Identify which cell holds the provided text, then report its [x, y] central coordinate. 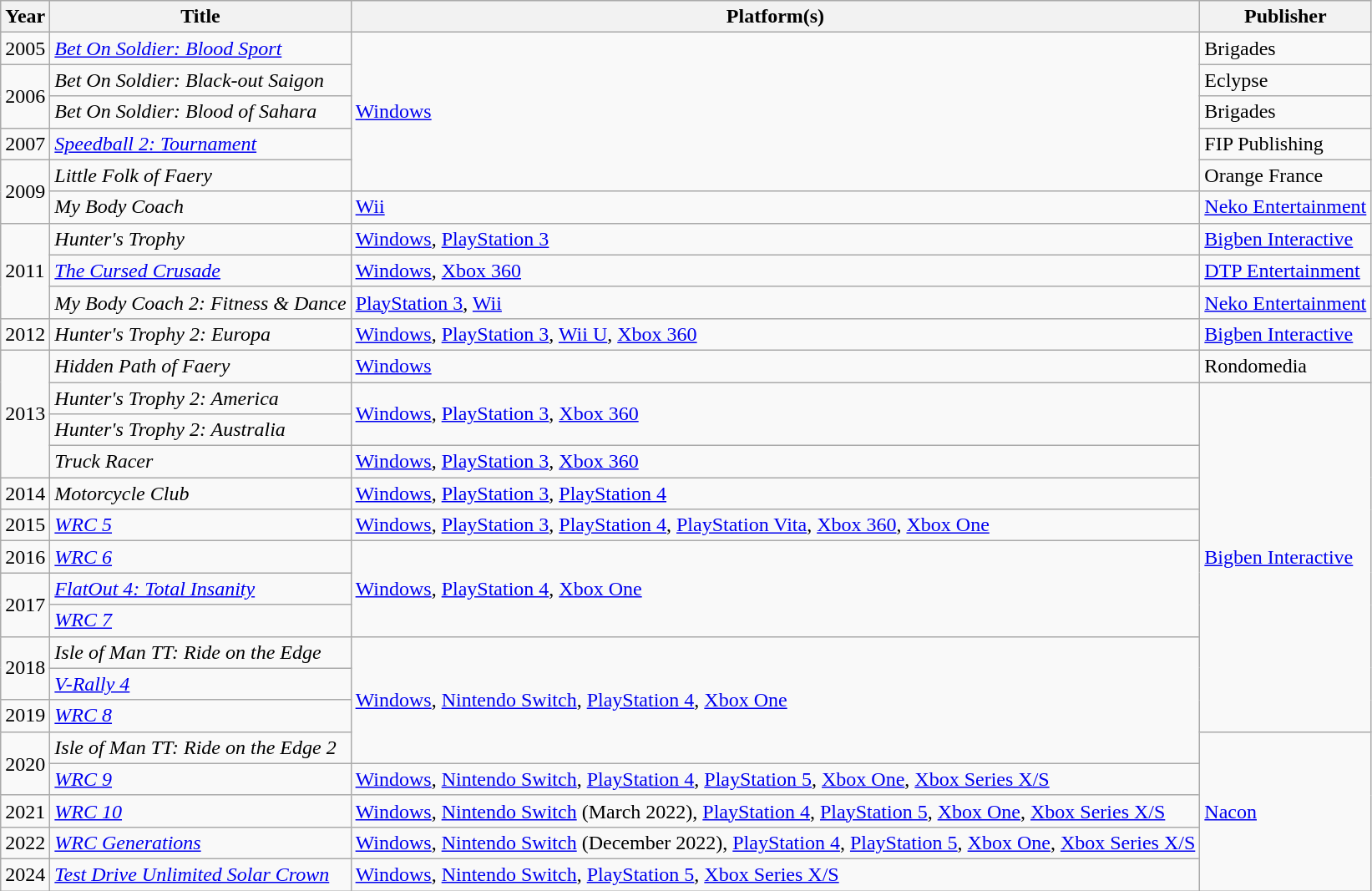
Motorcycle Club [200, 494]
Nacon [1286, 811]
2014 [25, 494]
Bet On Soldier: Black-out Saigon [200, 80]
Windows, Nintendo Switch, PlayStation 4, Xbox One [775, 700]
Windows, Nintendo Switch, PlayStation 5, Xbox Series X/S [775, 874]
Windows, PlayStation 3, PlayStation 4, PlayStation Vita, Xbox 360, Xbox One [775, 525]
Windows, Nintendo Switch, PlayStation 4, PlayStation 5, Xbox One, Xbox Series X/S [775, 779]
2017 [25, 605]
Wii [775, 207]
2011 [25, 271]
Title [200, 17]
Hunter's Trophy 2: America [200, 398]
Speedball 2: Tournament [200, 144]
Hunter's Trophy [200, 239]
2020 [25, 763]
Truck Racer [200, 462]
2012 [25, 334]
WRC 10 [200, 811]
2016 [25, 557]
Windows, Nintendo Switch (December 2022), PlayStation 4, PlayStation 5, Xbox One, Xbox Series X/S [775, 843]
DTP Entertainment [1286, 271]
Windows, PlayStation 3, PlayStation 4 [775, 494]
WRC 6 [200, 557]
Windows, Nintendo Switch (March 2022), PlayStation 4, PlayStation 5, Xbox One, Xbox Series X/S [775, 811]
Hidden Path of Faery [200, 366]
2009 [25, 191]
WRC 9 [200, 779]
Bet On Soldier: Blood of Sahara [200, 112]
Platform(s) [775, 17]
WRC 5 [200, 525]
The Cursed Crusade [200, 271]
Isle of Man TT: Ride on the Edge [200, 652]
Rondomedia [1286, 366]
Test Drive Unlimited Solar Crown [200, 874]
Windows, PlayStation 3, Wii U, Xbox 360 [775, 334]
Orange France [1286, 175]
Hunter's Trophy 2: Australia [200, 430]
Publisher [1286, 17]
2006 [25, 96]
2007 [25, 144]
2015 [25, 525]
Windows, Xbox 360 [775, 271]
2019 [25, 716]
Little Folk of Faery [200, 175]
My Body Coach 2: Fitness & Dance [200, 302]
Eclypse [1286, 80]
2018 [25, 668]
2021 [25, 811]
2024 [25, 874]
Isle of Man TT: Ride on the Edge 2 [200, 747]
My Body Coach [200, 207]
Windows, PlayStation 4, Xbox One [775, 589]
Bet On Soldier: Blood Sport [200, 48]
Hunter's Trophy 2: Europa [200, 334]
Year [25, 17]
2013 [25, 413]
Windows, PlayStation 3 [775, 239]
V-Rally 4 [200, 684]
PlayStation 3, Wii [775, 302]
FlatOut 4: Total Insanity [200, 589]
2022 [25, 843]
2005 [25, 48]
WRC 7 [200, 620]
FIP Publishing [1286, 144]
WRC Generations [200, 843]
WRC 8 [200, 716]
